Pinpoint the cell where the given text exists, returning its [X, Y] midpoint coordinate. 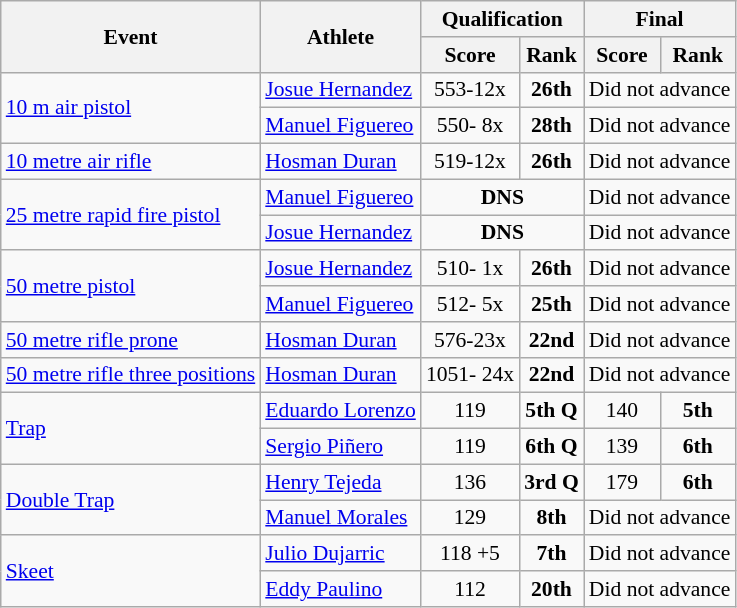
Event [131, 36]
8th [552, 518]
10 metre air rifle [131, 162]
512- 5x [470, 304]
Trap [131, 428]
179 [622, 482]
50 metre rifle three positions [131, 375]
Skeet [131, 572]
Eduardo Lorenzo [340, 411]
Athlete [340, 36]
576-23x [470, 340]
7th [552, 554]
5th Q [552, 411]
140 [622, 411]
Qualification [502, 19]
139 [622, 447]
Eddy Paulino [340, 589]
519-12x [470, 162]
3rd Q [552, 482]
Manuel Morales [340, 518]
50 metre rifle prone [131, 340]
28th [552, 126]
118 +5 [470, 554]
25 metre rapid fire pistol [131, 214]
1051- 24x [470, 375]
6th Q [552, 447]
50 metre pistol [131, 286]
Final [660, 19]
20th [552, 589]
136 [470, 482]
Julio Dujarric [340, 554]
553-12x [470, 90]
5th [698, 411]
112 [470, 589]
25th [552, 304]
10 m air pistol [131, 108]
Sergio Piñero [340, 447]
129 [470, 518]
510- 1x [470, 269]
Double Trap [131, 500]
550- 8x [470, 126]
Henry Tejeda [340, 482]
